Detect which cell encompasses the target text, then output its (x, y) center coordinate. 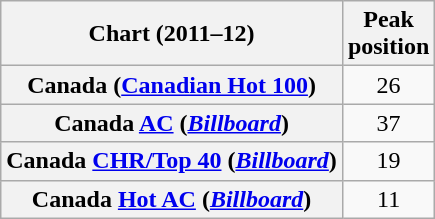
Chart (2011–12) (172, 34)
Canada Hot AC (Billboard) (172, 199)
19 (388, 161)
Canada (Canadian Hot 100) (172, 85)
11 (388, 199)
26 (388, 85)
37 (388, 123)
Canada CHR/Top 40 (Billboard) (172, 161)
Peakposition (388, 34)
Canada AC (Billboard) (172, 123)
